Search for the cell housing the specified text and yield its [x, y] center coordinate. 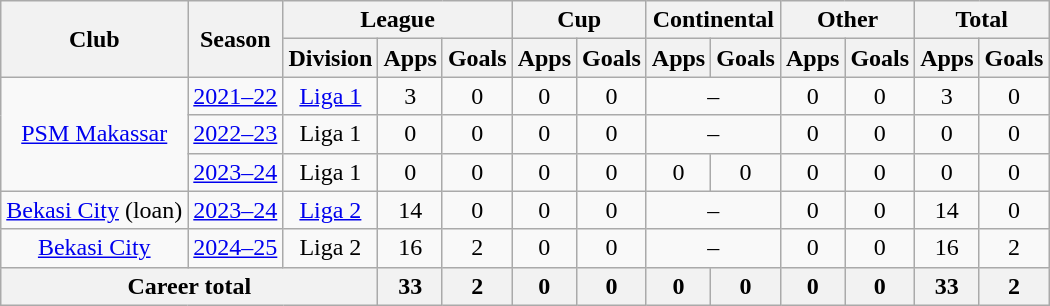
2022–23 [236, 134]
Cup [579, 20]
PSM Makassar [94, 134]
League [398, 20]
Club [94, 39]
Bekasi City (loan) [94, 210]
Continental [713, 20]
Career total [190, 286]
2021–22 [236, 96]
Division [330, 58]
2024–25 [236, 248]
Other [847, 20]
Season [236, 39]
Bekasi City [94, 248]
Total [982, 20]
